Search for the cell housing the specified text and yield its (X, Y) center coordinate. 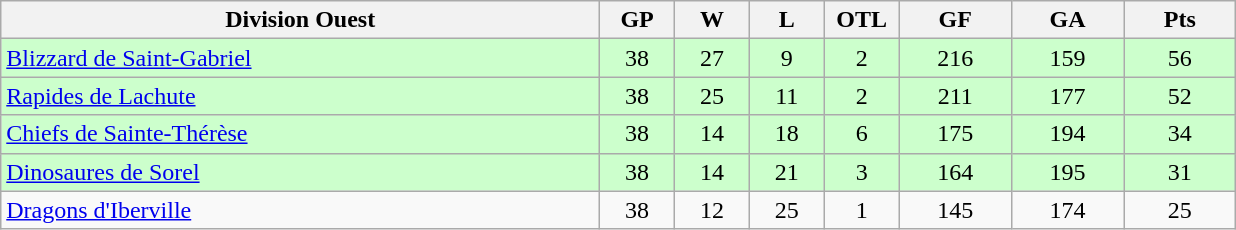
9 (786, 58)
Division Ouest (300, 20)
11 (786, 96)
6 (862, 134)
145 (955, 210)
27 (712, 58)
211 (955, 96)
164 (955, 172)
18 (786, 134)
31 (1180, 172)
175 (955, 134)
OTL (862, 20)
Rapides de Lachute (300, 96)
Dragons d'Iberville (300, 210)
34 (1180, 134)
52 (1180, 96)
GP (638, 20)
Pts (1180, 20)
Dinosaures de Sorel (300, 172)
21 (786, 172)
L (786, 20)
GA (1067, 20)
Blizzard de Saint-Gabriel (300, 58)
174 (1067, 210)
GF (955, 20)
56 (1180, 58)
195 (1067, 172)
12 (712, 210)
177 (1067, 96)
194 (1067, 134)
Chiefs de Sainte-Thérèse (300, 134)
W (712, 20)
216 (955, 58)
159 (1067, 58)
1 (862, 210)
3 (862, 172)
